Extract the (X, Y) coordinate from the center of the cell holding the provided text.  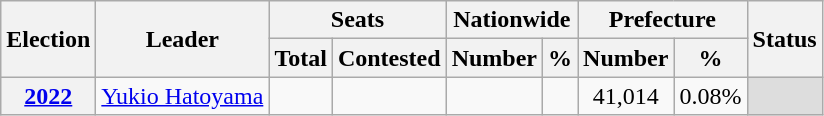
Total (301, 58)
Nationwide (512, 20)
Yukio Hatoyama (182, 96)
Election (48, 39)
Status (784, 39)
Seats (358, 20)
0.08% (710, 96)
2022 (48, 96)
41,014 (626, 96)
Leader (182, 39)
Prefecture (662, 20)
Contested (389, 58)
